Scan for the cell matching the given text and deliver its [x, y] coordinate at center. 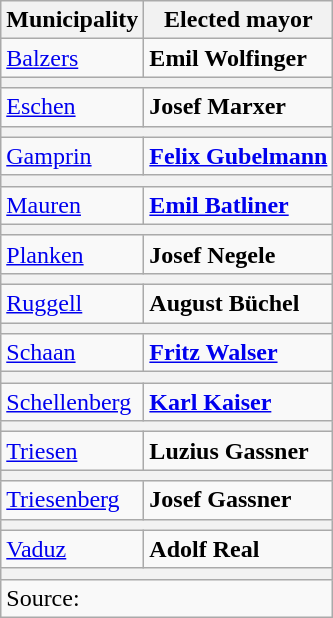
Mauren [72, 205]
Eschen [72, 107]
Emil Batliner [238, 205]
Planken [72, 254]
Triesen [72, 451]
Schaan [72, 353]
Fritz Walser [238, 353]
Emil Wolfinger [238, 58]
August Büchel [238, 303]
Adolf Real [238, 549]
Luzius Gassner [238, 451]
Felix Gubelmann [238, 156]
Karl Kaiser [238, 402]
Josef Negele [238, 254]
Triesenberg [72, 500]
Josef Marxer [238, 107]
Josef Gassner [238, 500]
Municipality [72, 20]
Schellenberg [72, 402]
Balzers [72, 58]
Ruggell [72, 303]
Elected mayor [238, 20]
Gamprin [72, 156]
Vaduz [72, 549]
Source: [167, 598]
